From the cell containing the given text, extract its center point as (x, y) coordinate. 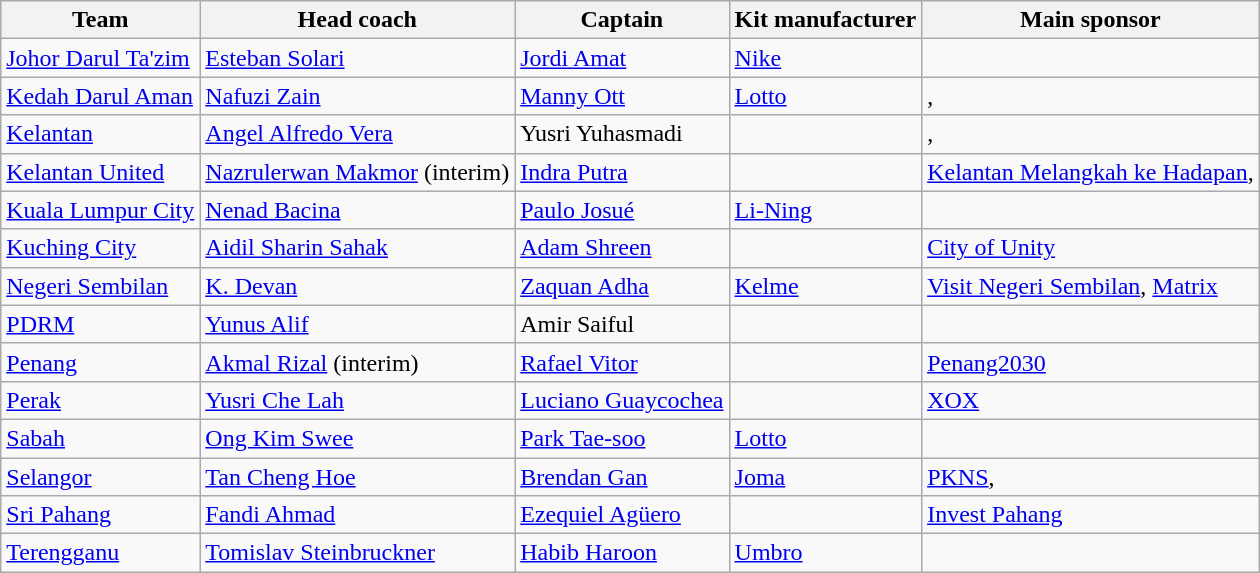
Team (100, 20)
Kelantan (100, 134)
Zaquan Adha (622, 286)
Kelantan United (100, 172)
Tan Cheng Hoe (358, 477)
City of Unity (1091, 248)
Sabah (100, 438)
Adam Shreen (622, 248)
Nafuzi Zain (358, 96)
Paulo Josué (622, 210)
Ezequiel Agüero (622, 515)
Terengganu (100, 553)
Nike (826, 58)
Nenad Bacina (358, 210)
Head coach (358, 20)
Kit manufacturer (826, 20)
Yusri Yuhasmadi (622, 134)
Visit Negeri Sembilan, Matrix (1091, 286)
Joma (826, 477)
Tomislav Steinbruckner (358, 553)
Nazrulerwan Makmor (interim) (358, 172)
Penang (100, 362)
Kuching City (100, 248)
Brendan Gan (622, 477)
Ong Kim Swee (358, 438)
Main sponsor (1091, 20)
Selangor (100, 477)
Manny Ott (622, 96)
Aidil Sharin Sahak (358, 248)
Negeri Sembilan (100, 286)
Habib Haroon (622, 553)
Johor Darul Ta'zim (100, 58)
Kedah Darul Aman (100, 96)
Li-Ning (826, 210)
Kelantan Melangkah ke Hadapan, (1091, 172)
PDRM (100, 324)
Yusri Che Lah (358, 400)
Yunus Alif (358, 324)
Rafael Vitor (622, 362)
Luciano Guaycochea (622, 400)
Angel Alfredo Vera (358, 134)
Fandi Ahmad (358, 515)
Sri Pahang (100, 515)
Amir Saiful (622, 324)
PKNS, (1091, 477)
Umbro (826, 553)
K. Devan (358, 286)
Indra Putra (622, 172)
Kelme (826, 286)
Penang2030 (1091, 362)
Akmal Rizal (interim) (358, 362)
Invest Pahang (1091, 515)
Esteban Solari (358, 58)
Kuala Lumpur City (100, 210)
Perak (100, 400)
Captain (622, 20)
Park Tae-soo (622, 438)
XOX (1091, 400)
Jordi Amat (622, 58)
